Find where the given text appears and provide that cell's center as (x, y) coordinate. 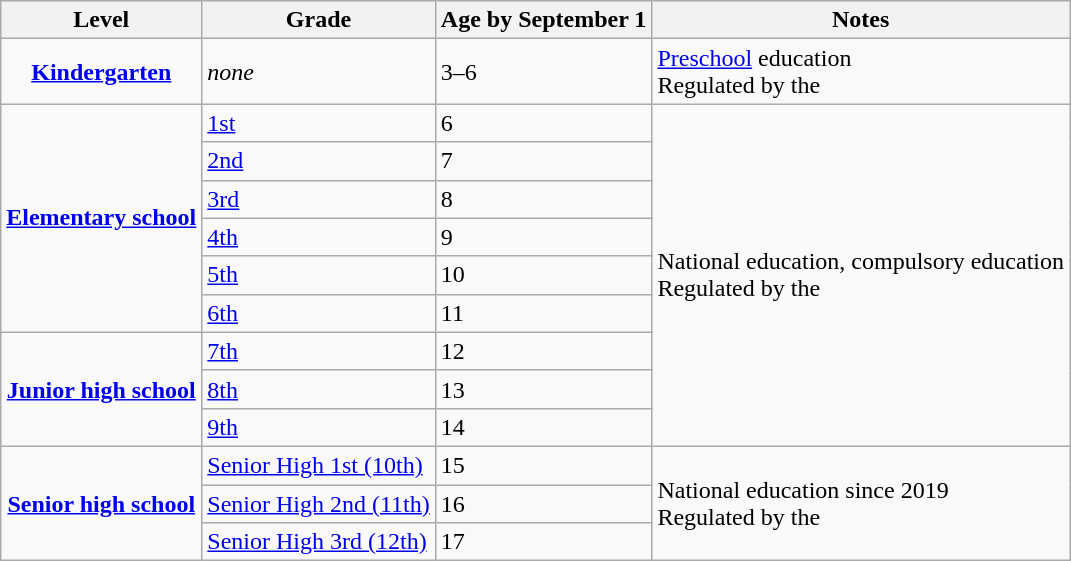
6th (318, 313)
6 (544, 123)
8 (544, 199)
Elementary school (102, 218)
8th (318, 389)
Kindergarten (102, 72)
Senior High 1st (10th) (318, 465)
11 (544, 313)
Senior high school (102, 503)
17 (544, 542)
1st (318, 123)
Age by September 1 (544, 20)
7 (544, 161)
Grade (318, 20)
12 (544, 351)
10 (544, 275)
9 (544, 237)
National education, compulsory educationRegulated by the (861, 276)
3rd (318, 199)
Junior high school (102, 389)
3–6 (544, 72)
14 (544, 427)
4th (318, 237)
Level (102, 20)
7th (318, 351)
16 (544, 503)
Preschool educationRegulated by the (861, 72)
9th (318, 427)
Notes (861, 20)
2nd (318, 161)
15 (544, 465)
13 (544, 389)
5th (318, 275)
none (318, 72)
Senior High 3rd (12th) (318, 542)
National education since 2019Regulated by the (861, 503)
Senior High 2nd (11th) (318, 503)
